Capture the cell that displays the provided text and extract its (X, Y) central coordinate. 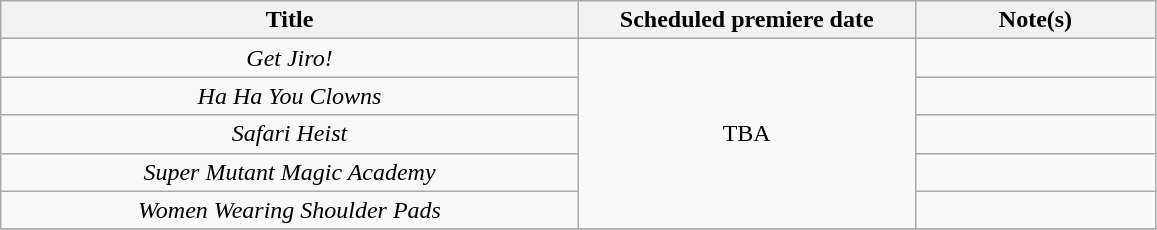
Note(s) (1036, 20)
Safari Heist (290, 134)
TBA (746, 134)
Scheduled premiere date (746, 20)
Super Mutant Magic Academy (290, 172)
Women Wearing Shoulder Pads (290, 210)
Title (290, 20)
Get Jiro! (290, 58)
Ha Ha You Clowns (290, 96)
